Extract the [X, Y] coordinate from the center of the cell holding the provided text.  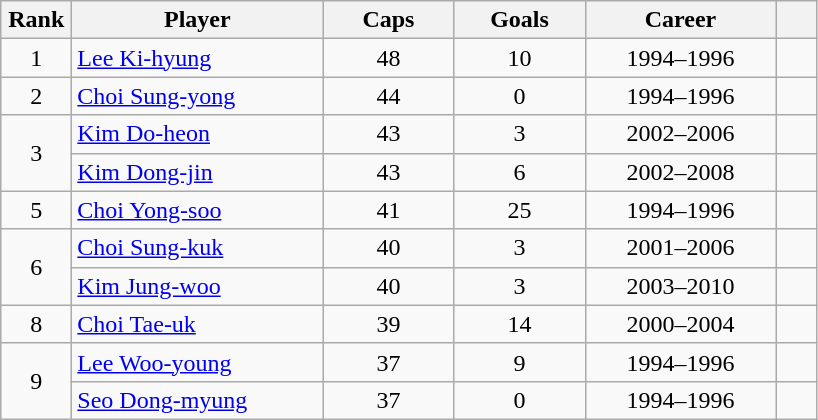
2 [36, 96]
2001–2006 [680, 248]
44 [388, 96]
Goals [520, 20]
Caps [388, 20]
1 [36, 58]
25 [520, 210]
Choi Sung-kuk [198, 248]
Kim Do-heon [198, 134]
41 [388, 210]
5 [36, 210]
Career [680, 20]
2003–2010 [680, 286]
Seo Dong-myung [198, 400]
14 [520, 324]
2002–2006 [680, 134]
Kim Dong-jin [198, 172]
Lee Woo-young [198, 362]
2000–2004 [680, 324]
Kim Jung-woo [198, 286]
Choi Tae-uk [198, 324]
Choi Yong-soo [198, 210]
48 [388, 58]
8 [36, 324]
Lee Ki-hyung [198, 58]
39 [388, 324]
Player [198, 20]
Rank [36, 20]
10 [520, 58]
Choi Sung-yong [198, 96]
2002–2008 [680, 172]
